Scan for the cell matching the given text and deliver its (x, y) coordinate at center. 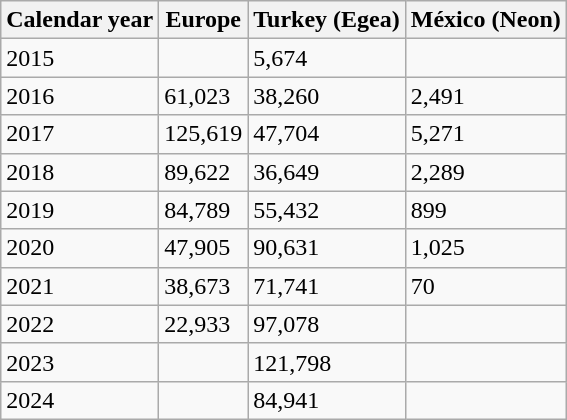
2021 (80, 286)
2019 (80, 210)
Calendar year (80, 20)
1,025 (486, 248)
2015 (80, 58)
38,260 (327, 96)
71,741 (327, 286)
2023 (80, 362)
2018 (80, 172)
México (Neon) (486, 20)
61,023 (204, 96)
2,289 (486, 172)
2017 (80, 134)
89,622 (204, 172)
Turkey (Egea) (327, 20)
84,789 (204, 210)
899 (486, 210)
2,491 (486, 96)
2020 (80, 248)
121,798 (327, 362)
2022 (80, 324)
90,631 (327, 248)
2016 (80, 96)
36,649 (327, 172)
84,941 (327, 400)
5,271 (486, 134)
Europe (204, 20)
2024 (80, 400)
22,933 (204, 324)
47,905 (204, 248)
97,078 (327, 324)
5,674 (327, 58)
125,619 (204, 134)
70 (486, 286)
38,673 (204, 286)
55,432 (327, 210)
47,704 (327, 134)
